Search for the cell housing the specified text and yield its (x, y) center coordinate. 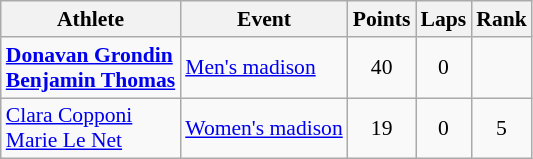
5 (502, 128)
Men's madison (264, 68)
40 (382, 68)
Women's madison (264, 128)
Donavan GrondinBenjamin Thomas (90, 68)
Clara CopponiMarie Le Net (90, 128)
19 (382, 128)
Athlete (90, 19)
Points (382, 19)
Event (264, 19)
Laps (444, 19)
Rank (502, 19)
